Locate the cell with the specified text and output its (X, Y) center coordinate. 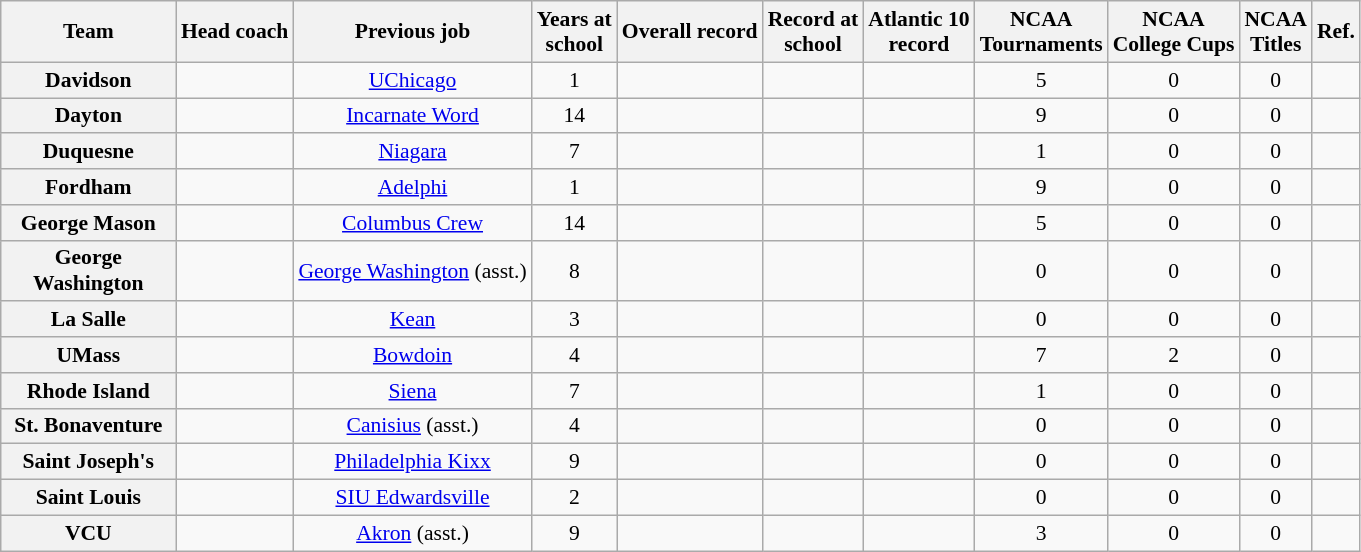
Canisius (asst.) (412, 426)
George Washington (asst.) (412, 270)
Akron (asst.) (412, 533)
Overall record (690, 32)
George Mason (88, 223)
George Washington (88, 270)
Team (88, 32)
La Salle (88, 320)
Incarnate Word (412, 116)
Davidson (88, 80)
St. Bonaventure (88, 426)
Adelphi (412, 187)
NCAACollege Cups (1174, 32)
8 (574, 270)
Kean (412, 320)
Atlantic 10record (918, 32)
Saint Joseph's (88, 462)
Fordham (88, 187)
Siena (412, 391)
Rhode Island (88, 391)
Niagara (412, 152)
Saint Louis (88, 498)
Ref. (1336, 32)
NCAATitles (1275, 32)
Bowdoin (412, 355)
Years atschool (574, 32)
UChicago (412, 80)
SIU Edwardsville (412, 498)
Columbus Crew (412, 223)
Record atschool (814, 32)
Philadelphia Kixx (412, 462)
NCAATournaments (1042, 32)
Duquesne (88, 152)
VCU (88, 533)
Head coach (234, 32)
Previous job (412, 32)
UMass (88, 355)
Dayton (88, 116)
